Search for the cell housing the specified text and yield its (x, y) center coordinate. 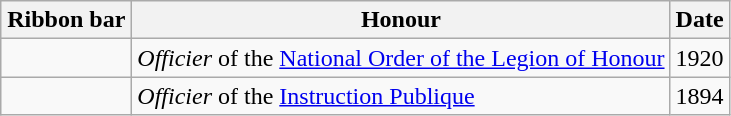
Officier of the National Order of the Legion of Honour (401, 58)
Officier of the Instruction Publique (401, 96)
Honour (401, 20)
1894 (700, 96)
Ribbon bar (66, 20)
1920 (700, 58)
Date (700, 20)
